From the cell containing the given text, extract its center point as (x, y) coordinate. 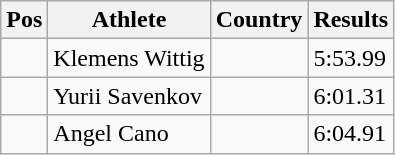
Athlete (129, 20)
5:53.99 (351, 58)
6:01.31 (351, 96)
Klemens Wittig (129, 58)
Angel Cano (129, 134)
Country (259, 20)
Yurii Savenkov (129, 96)
Pos (24, 20)
Results (351, 20)
6:04.91 (351, 134)
